Return [X, Y] of the center of cell containing provided text 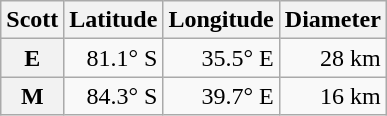
M [32, 96]
39.7° E [221, 96]
84.3° S [114, 96]
28 km [332, 58]
Longitude [221, 20]
16 km [332, 96]
Diameter [332, 20]
Scott [32, 20]
E [32, 58]
81.1° S [114, 58]
35.5° E [221, 58]
Latitude [114, 20]
